Detect which cell encompasses the target text, then output its (x, y) center coordinate. 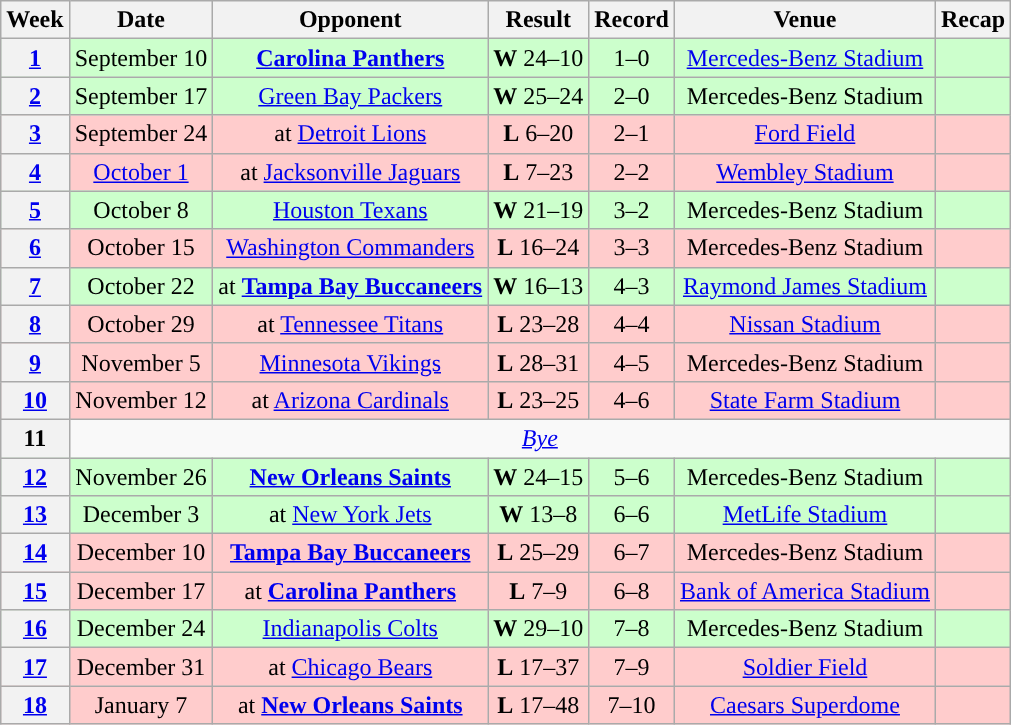
Raymond James Stadium (804, 286)
W 24–10 (538, 58)
16 (35, 629)
L 17–48 (538, 705)
4 (35, 172)
14 (35, 553)
12 (35, 477)
MetLife Stadium (804, 515)
Minnesota Vikings (350, 362)
7–9 (632, 667)
at Tennessee Titans (350, 324)
9 (35, 362)
7–10 (632, 705)
Bank of America Stadium (804, 591)
3–2 (632, 210)
at Chicago Bears (350, 667)
6–8 (632, 591)
Venue (804, 20)
17 (35, 667)
October 29 (141, 324)
Nissan Stadium (804, 324)
December 10 (141, 553)
5–6 (632, 477)
L 7–23 (538, 172)
November 26 (141, 477)
Opponent (350, 20)
December 3 (141, 515)
3–3 (632, 248)
4–4 (632, 324)
at Tampa Bay Buccaneers (350, 286)
September 24 (141, 134)
15 (35, 591)
January 7 (141, 705)
5 (35, 210)
3 (35, 134)
2–2 (632, 172)
2–0 (632, 96)
September 17 (141, 96)
at New York Jets (350, 515)
6–7 (632, 553)
Ford Field (804, 134)
Recap (972, 20)
4–6 (632, 400)
Green Bay Packers (350, 96)
Bye (540, 438)
at Carolina Panthers (350, 591)
7–8 (632, 629)
October 1 (141, 172)
Date (141, 20)
at Detroit Lions (350, 134)
11 (35, 438)
October 15 (141, 248)
1 (35, 58)
New Orleans Saints (350, 477)
Soldier Field (804, 667)
2–1 (632, 134)
Carolina Panthers (350, 58)
at Jacksonville Jaguars (350, 172)
October 22 (141, 286)
L 23–25 (538, 400)
Indianapolis Colts (350, 629)
December 17 (141, 591)
L 6–20 (538, 134)
6–6 (632, 515)
W 13–8 (538, 515)
8 (35, 324)
W 24–15 (538, 477)
Washington Commanders (350, 248)
October 8 (141, 210)
L 7–9 (538, 591)
Result (538, 20)
Houston Texans (350, 210)
L 25–29 (538, 553)
L 17–37 (538, 667)
4–5 (632, 362)
7 (35, 286)
L 23–28 (538, 324)
November 12 (141, 400)
2 (35, 96)
18 (35, 705)
State Farm Stadium (804, 400)
Wembley Stadium (804, 172)
L 16–24 (538, 248)
December 24 (141, 629)
at New Orleans Saints (350, 705)
Week (35, 20)
W 29–10 (538, 629)
W 21–19 (538, 210)
L 28–31 (538, 362)
10 (35, 400)
Tampa Bay Buccaneers (350, 553)
W 16–13 (538, 286)
November 5 (141, 362)
Record (632, 20)
September 10 (141, 58)
6 (35, 248)
December 31 (141, 667)
4–3 (632, 286)
1–0 (632, 58)
at Arizona Cardinals (350, 400)
W 25–24 (538, 96)
Caesars Superdome (804, 705)
13 (35, 515)
